Scan for the cell matching the given text and deliver its (X, Y) coordinate at center. 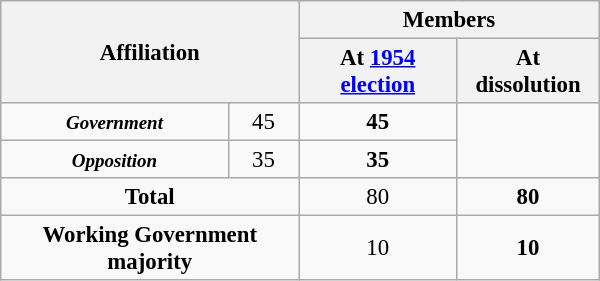
At 1954 election (378, 72)
Members (450, 20)
At dissolution (528, 72)
Opposition (114, 160)
Total (150, 197)
Working Government majority (150, 248)
Government (114, 122)
Affiliation (150, 52)
